Detect which cell encompasses the target text, then output its (X, Y) center coordinate. 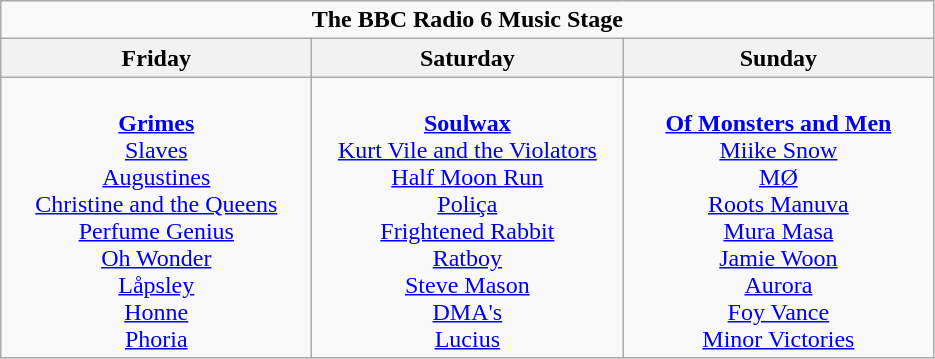
Grimes Slaves Augustines Christine and the Queens Perfume Genius Oh Wonder Låpsley Honne Phoria (156, 218)
Friday (156, 58)
Sunday (778, 58)
The BBC Radio 6 Music Stage (468, 20)
Saturday (468, 58)
Soulwax Kurt Vile and the Violators Half Moon Run Poliça Frightened Rabbit Ratboy Steve Mason DMA's Lucius (468, 218)
Of Monsters and Men Miike Snow MØ Roots Manuva Mura Masa Jamie Woon Aurora Foy Vance Minor Victories (778, 218)
